Scan for the cell matching the given text and deliver its [x, y] coordinate at center. 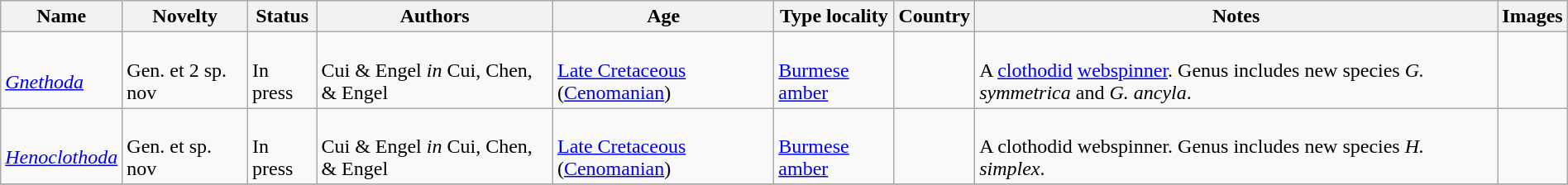
Gen. et sp. nov [185, 146]
Age [663, 17]
Henoclothoda [61, 146]
Novelty [185, 17]
Images [1532, 17]
Name [61, 17]
Country [935, 17]
Notes [1236, 17]
Authors [435, 17]
Gen. et 2 sp. nov [185, 70]
Gnethoda [61, 70]
A clothodid webspinner. Genus includes new species G. symmetrica and G. ancyla. [1236, 70]
Type locality [834, 17]
A clothodid webspinner. Genus includes new species H. simplex. [1236, 146]
Status [283, 17]
